Identify which cell holds the provided text, then report its [x, y] central coordinate. 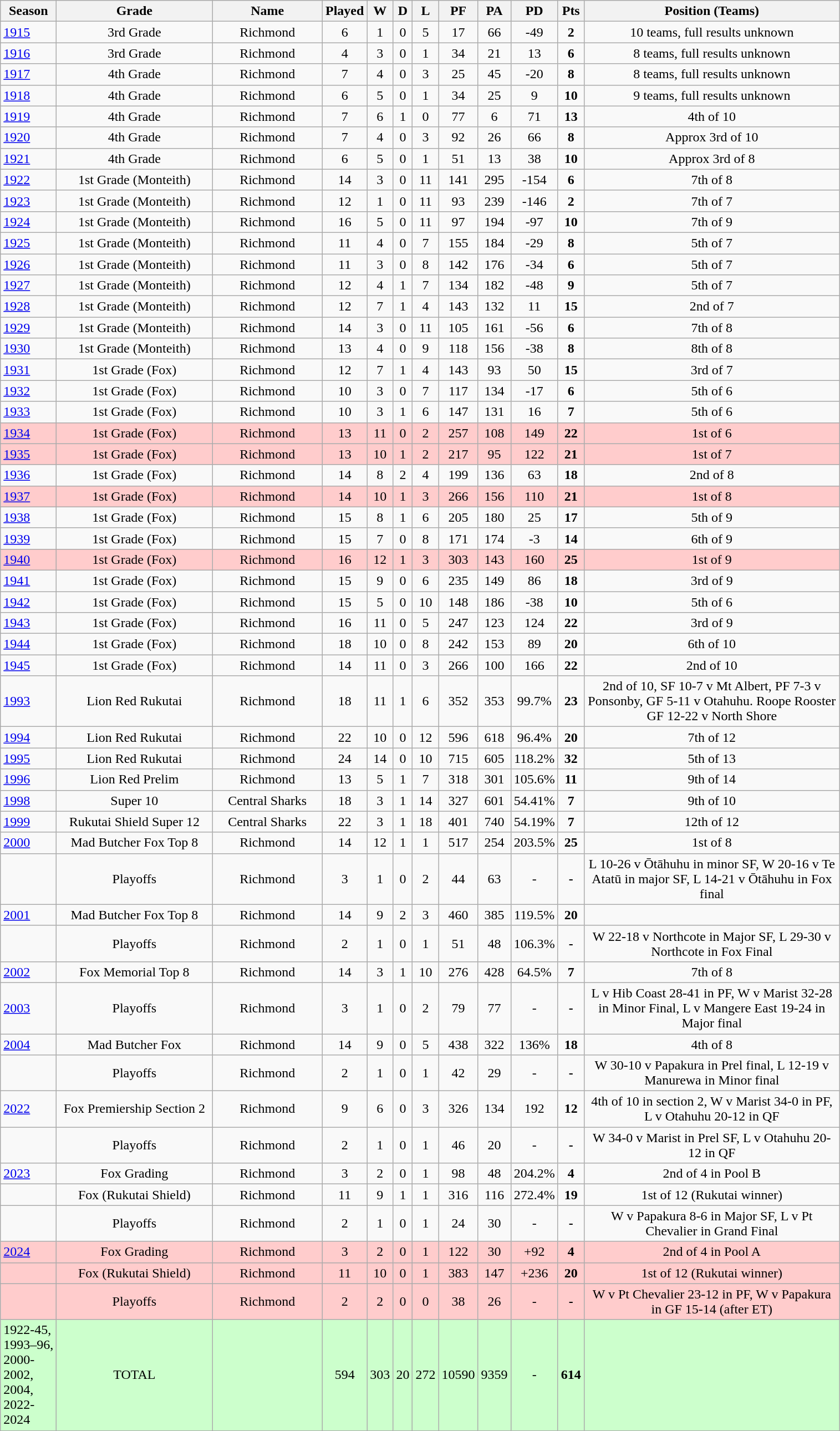
Fox Premiership Section 2 [134, 1109]
2nd of 10, SF 10-7 v Mt Albert, PF 7-3 v Ponsonby, GF 5-11 v Otahuhu. Roope Rooster GF 12-22 v North Shore [712, 701]
54.41% [534, 801]
322 [495, 1044]
148 [458, 602]
-48 [534, 286]
12th of 12 [712, 822]
29 [495, 1073]
99.7% [534, 701]
9359 [495, 1375]
1943 [29, 623]
PD [534, 11]
1926 [29, 264]
352 [458, 701]
10590 [458, 1375]
182 [495, 286]
W [380, 11]
119.5% [534, 915]
1995 [29, 758]
254 [495, 843]
118.2% [534, 758]
8th of 8 [712, 349]
174 [495, 538]
-29 [534, 243]
316 [458, 1195]
204.2% [534, 1174]
-154 [534, 180]
1919 [29, 116]
Pts [571, 11]
460 [458, 915]
401 [458, 822]
594 [344, 1375]
D [403, 11]
1925 [29, 243]
-17 [534, 391]
186 [495, 602]
5th of 9 [712, 517]
247 [458, 623]
1930 [29, 349]
89 [534, 644]
2002 [29, 972]
118 [458, 349]
1932 [29, 391]
1939 [29, 538]
1915 [29, 32]
-97 [534, 222]
153 [495, 644]
95 [495, 454]
2004 [29, 1044]
64.5% [534, 972]
Rukutai Shield Super 12 [134, 822]
98 [458, 1174]
618 [495, 737]
6th of 10 [712, 644]
1944 [29, 644]
1st of 7 [712, 454]
100 [495, 665]
W v Pt Chevalier 23-12 in PF, W v Papakura in GF 15-14 (after ET) [712, 1302]
517 [458, 843]
1916 [29, 53]
184 [495, 243]
327 [458, 801]
71 [534, 116]
124 [534, 623]
2024 [29, 1252]
2023 [29, 1174]
596 [458, 737]
1998 [29, 801]
46 [458, 1145]
740 [495, 822]
1921 [29, 159]
715 [458, 758]
295 [495, 180]
1920 [29, 138]
203.5% [534, 843]
W 30-10 v Papakura in Prel final, L 12-19 v Manurewa in Minor final [712, 1073]
217 [458, 454]
1918 [29, 95]
96.4% [534, 737]
235 [458, 580]
1933 [29, 412]
106.3% [534, 944]
2nd of 8 [712, 475]
1928 [29, 307]
Position (Teams) [712, 11]
1999 [29, 822]
105.6% [534, 780]
1924 [29, 222]
+92 [534, 1252]
Mad Butcher Fox [134, 1044]
2000 [29, 843]
116 [495, 1195]
205 [458, 517]
Played [344, 11]
Approx 3rd of 10 [712, 138]
97 [458, 222]
7th of 7 [712, 201]
1936 [29, 475]
Approx 3rd of 8 [712, 159]
2022 [29, 1109]
242 [458, 644]
160 [534, 559]
1996 [29, 780]
1938 [29, 517]
1922 [29, 180]
318 [458, 780]
601 [495, 801]
166 [534, 665]
614 [571, 1375]
3rd of 7 [712, 370]
326 [458, 1109]
Super 10 [134, 801]
276 [458, 972]
272.4% [534, 1195]
105 [458, 328]
-56 [534, 328]
4th of 10 [712, 116]
1st of 9 [712, 559]
7th of 12 [712, 737]
+236 [534, 1273]
Season [29, 11]
PF [458, 11]
Name [267, 11]
79 [458, 1008]
-34 [534, 264]
6th of 9 [712, 538]
44 [458, 879]
9th of 10 [712, 801]
272 [426, 1375]
117 [458, 391]
2001 [29, 915]
10 teams, full results unknown [712, 32]
257 [458, 433]
-49 [534, 32]
23 [571, 701]
5th of 13 [712, 758]
TOTAL [134, 1375]
PA [495, 11]
9 teams, full results unknown [712, 95]
19 [571, 1195]
4th of 10 in section 2, W v Marist 34-0 in PF, L v Otahuhu 20-12 in QF [712, 1109]
Fox Memorial Top 8 [134, 972]
155 [458, 243]
1927 [29, 286]
1934 [29, 433]
54.19% [534, 822]
383 [458, 1273]
-146 [534, 201]
2nd of 10 [712, 665]
4th of 8 [712, 1044]
50 [534, 370]
1st of 6 [712, 433]
W v Papakura 8-6 in Major SF, L v Pt Chevalier in Grand Final [712, 1223]
1935 [29, 454]
L [426, 11]
9th of 14 [712, 780]
1945 [29, 665]
161 [495, 328]
2nd of 4 in Pool B [712, 1174]
45 [495, 74]
L v Hib Coast 28-41 in PF, W v Marist 32-28 in Minor Final, L v Mangere East 19-24 in Major final [712, 1008]
239 [495, 201]
171 [458, 538]
132 [495, 307]
1937 [29, 496]
2003 [29, 1008]
385 [495, 915]
1942 [29, 602]
-20 [534, 74]
1940 [29, 559]
301 [495, 780]
W 22-18 v Northcote in Major SF, L 29-30 v Northcote in Fox Final [712, 944]
W 34-0 v Marist in Prel SF, L v Otahuhu 20-12 in QF [712, 1145]
-3 [534, 538]
7th of 9 [712, 222]
192 [534, 1109]
199 [458, 475]
1993 [29, 701]
1931 [29, 370]
1929 [29, 328]
353 [495, 701]
428 [495, 972]
L 10-26 v Ōtāhuhu in minor SF, W 20-16 v Te Atatū in major SF, L 14-21 v Ōtāhuhu in Fox final [712, 879]
123 [495, 623]
180 [495, 517]
92 [458, 138]
1923 [29, 201]
1922-45, 1993–96, 2000-2002, 2004, 2022-2024 [29, 1375]
438 [458, 1044]
42 [458, 1073]
2nd of 4 in Pool A [712, 1252]
1941 [29, 580]
2nd of 7 [712, 307]
131 [495, 412]
86 [534, 580]
Lion Red Prelim [134, 780]
1994 [29, 737]
194 [495, 222]
108 [495, 433]
176 [495, 264]
110 [534, 496]
Grade [134, 11]
32 [571, 758]
142 [458, 264]
1917 [29, 74]
141 [458, 180]
605 [495, 758]
136% [534, 1044]
136 [495, 475]
